Determine the [X, Y] coordinate at the center of the cell enclosing the given text.  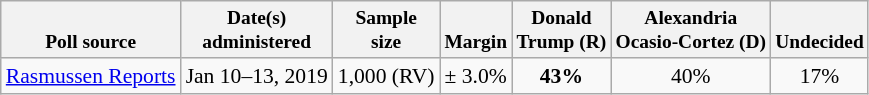
40% [691, 76]
DonaldTrump (R) [562, 30]
43% [562, 76]
± 3.0% [476, 76]
17% [820, 76]
Rasmussen Reports [91, 76]
AlexandriaOcasio-Cortez (D) [691, 30]
Undecided [820, 30]
Jan 10–13, 2019 [257, 76]
Margin [476, 30]
Date(s)administered [257, 30]
Samplesize [386, 30]
1,000 (RV) [386, 76]
Poll source [91, 30]
